Provide the [X, Y] coordinate of the cell's center where the given text is located.  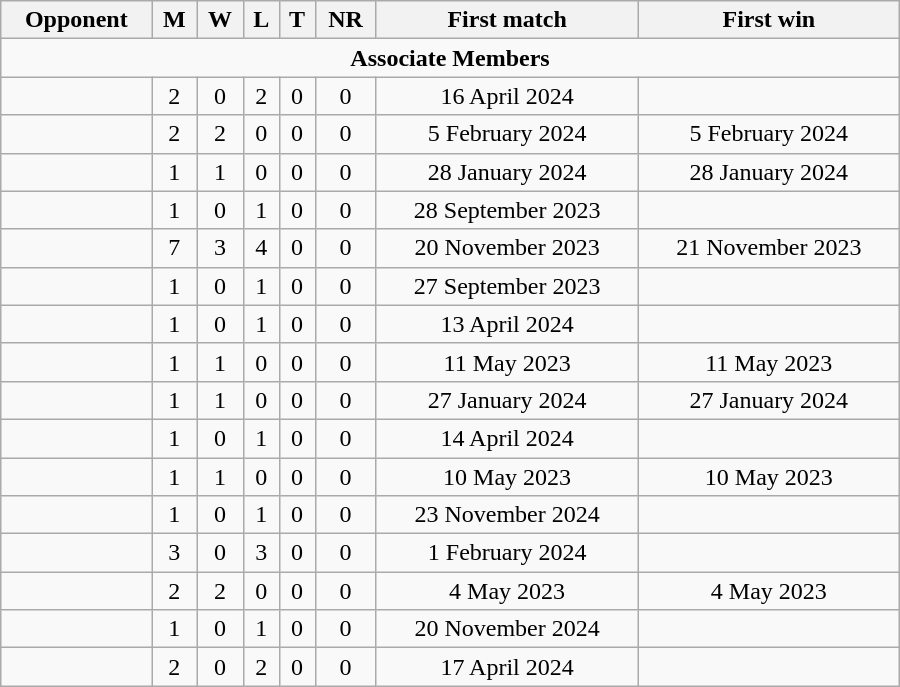
20 November 2023 [508, 248]
1 February 2024 [508, 553]
13 April 2024 [508, 324]
27 September 2023 [508, 286]
T [297, 20]
7 [174, 248]
L [261, 20]
20 November 2024 [508, 629]
First match [508, 20]
Associate Members [450, 58]
16 April 2024 [508, 96]
NR [346, 20]
W [220, 20]
Opponent [76, 20]
23 November 2024 [508, 515]
4 [261, 248]
M [174, 20]
28 September 2023 [508, 210]
17 April 2024 [508, 667]
21 November 2023 [768, 248]
14 April 2024 [508, 438]
First win [768, 20]
